Detect which cell encompasses the target text, then output its [X, Y] center coordinate. 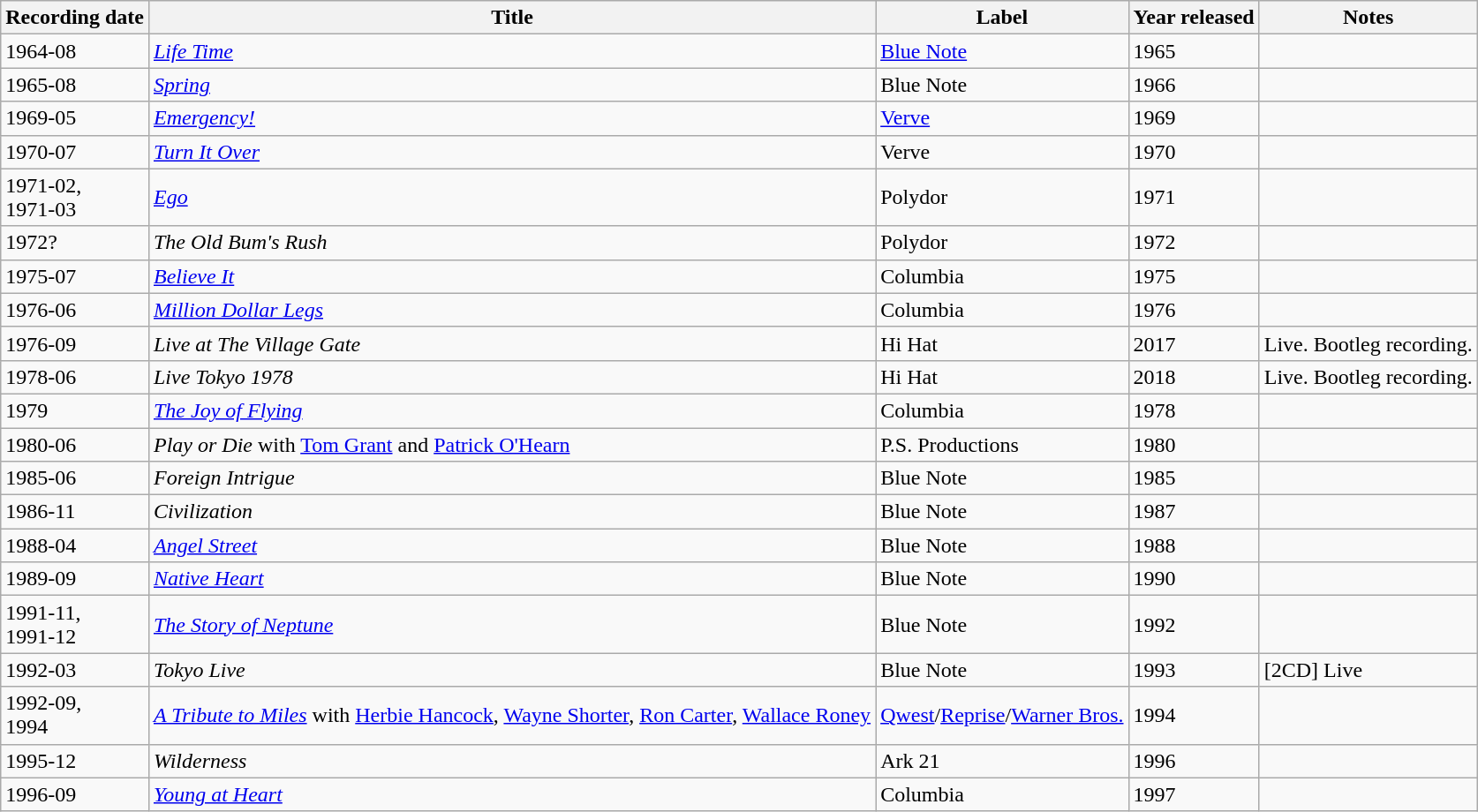
Year released [1194, 18]
Notes [1369, 18]
[2CD] Live [1369, 670]
Live at The Village Gate [512, 343]
1970-07 [75, 152]
The Old Bum's Rush [512, 243]
Turn It Over [512, 152]
Civilization [512, 512]
1971 [1194, 198]
1966 [1194, 85]
The Story of Neptune [512, 625]
1988-04 [75, 545]
2017 [1194, 343]
Life Time [512, 51]
Million Dollar Legs [512, 310]
1976-09 [75, 343]
1969-05 [75, 118]
1994 [1194, 715]
1992-03 [75, 670]
P.S. Productions [1002, 444]
A Tribute to Miles with Herbie Hancock, Wayne Shorter, Ron Carter, Wallace Roney [512, 715]
1997 [1194, 794]
Label [1002, 18]
1996-09 [75, 794]
1976 [1194, 310]
1992-09, 1994 [75, 715]
1980 [1194, 444]
Young at Heart [512, 794]
1990 [1194, 579]
1978 [1194, 410]
Spring [512, 85]
1986-11 [75, 512]
Tokyo Live [512, 670]
1988 [1194, 545]
2018 [1194, 377]
The Joy of Flying [512, 410]
Wilderness [512, 761]
1965-08 [75, 85]
1975 [1194, 276]
1975-07 [75, 276]
Believe It [512, 276]
Emergency! [512, 118]
1976-06 [75, 310]
1979 [75, 410]
Play or Die with Tom Grant and Patrick O'Hearn [512, 444]
Live Tokyo 1978 [512, 377]
1969 [1194, 118]
1992 [1194, 625]
1985 [1194, 478]
Foreign Intrigue [512, 478]
1989-09 [75, 579]
1972 [1194, 243]
1980-06 [75, 444]
Title [512, 18]
1971-02, 1971-03 [75, 198]
1965 [1194, 51]
Ark 21 [1002, 761]
Angel Street [512, 545]
1978-06 [75, 377]
1972? [75, 243]
1987 [1194, 512]
1970 [1194, 152]
1991-11, 1991-12 [75, 625]
1995-12 [75, 761]
1996 [1194, 761]
1964-08 [75, 51]
1985-06 [75, 478]
Native Heart [512, 579]
Recording date [75, 18]
Qwest/Reprise/Warner Bros. [1002, 715]
Ego [512, 198]
1993 [1194, 670]
